For the text-containing cell, return its midpoint in (X, Y) coordinate format. 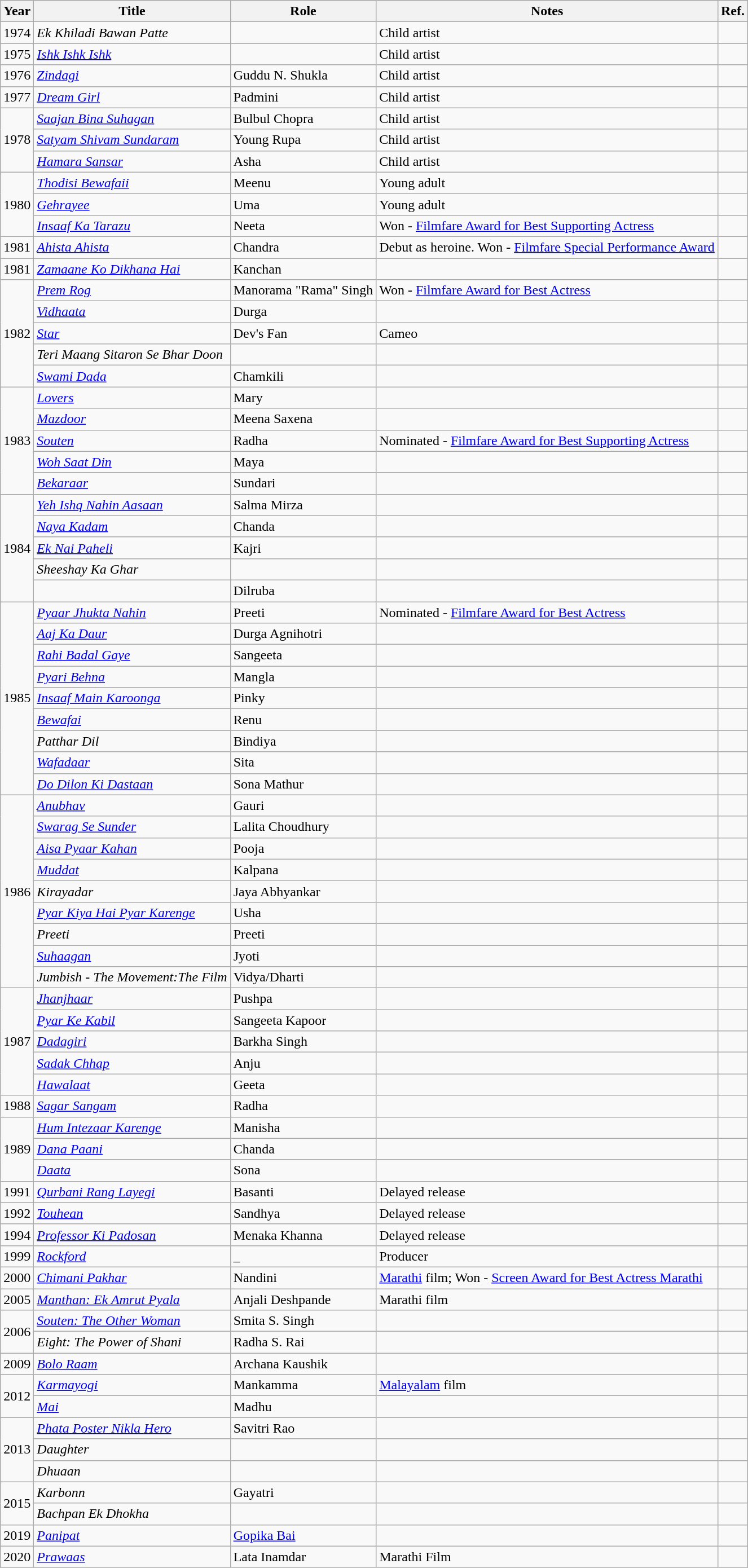
Suhaagan (132, 956)
Anjali Deshpande (303, 1299)
Dream Girl (132, 97)
Debut as heroine. Won - Filmfare Special Performance Award (547, 247)
Ek Nai Paheli (132, 548)
Sona Mathur (303, 784)
Notes (547, 11)
1994 (17, 1235)
2013 (17, 1450)
Ek Khiladi Bawan Patte (132, 33)
1983 (17, 441)
Wafadaar (132, 763)
Dilruba (303, 591)
Dana Paani (132, 1149)
Karmayogi (132, 1385)
Gehrayee (132, 204)
1977 (17, 97)
Rahi Badal Gaye (132, 655)
Sangeeta (303, 655)
Bewafai (132, 720)
Pyar Ke Kabil (132, 1020)
Guddu N. Shukla (303, 76)
1988 (17, 1106)
Sagar Sangam (132, 1106)
Won - Filmfare Award for Best Supporting Actress (547, 226)
Role (303, 11)
Nominated - Filmfare Award for Best Supporting Actress (547, 441)
Mankamma (303, 1385)
Thodisi Bewafaii (132, 183)
Sandhya (303, 1213)
Pinky (303, 698)
Archana Kaushik (303, 1364)
2020 (17, 1557)
Kajri (303, 548)
Sheeshay Ka Ghar (132, 569)
Teri Maang Sitaron Se Bhar Doon (132, 355)
Saajan Bina Suhagan (132, 118)
Jhanjhaar (132, 999)
1992 (17, 1213)
Yeh Ishq Nahin Aasaan (132, 505)
Bachpan Ek Dhokha (132, 1514)
Geeta (303, 1085)
Vidhaata (132, 312)
Meena Saxena (303, 419)
Kirayadar (132, 891)
Durga Agnihotri (303, 634)
Do Dilon Ki Dastaan (132, 784)
Radha S. Rai (303, 1342)
Zamaane Ko Dikhana Hai (132, 269)
Ishk Ishk Ishk (132, 54)
Producer (547, 1256)
Insaaf Main Karoonga (132, 698)
Uma (303, 204)
Insaaf Ka Tarazu (132, 226)
2019 (17, 1535)
Rockford (132, 1256)
Woh Saat Din (132, 462)
Manorama "Rama" Singh (303, 290)
1984 (17, 548)
Salma Mirza (303, 505)
2012 (17, 1396)
Year (17, 11)
Karbonn (132, 1492)
Star (132, 333)
Maya (303, 462)
Daughter (132, 1450)
Naya Kadam (132, 526)
Phata Poster Nikla Hero (132, 1428)
Bolo Raam (132, 1364)
Won - Filmfare Award for Best Actress (547, 290)
Madhu (303, 1407)
Menaka Khanna (303, 1235)
Usha (303, 913)
Dadagiri (132, 1042)
Nominated - Filmfare Award for Best Actress (547, 612)
1986 (17, 891)
Gayatri (303, 1492)
Swarag Se Sunder (132, 827)
Marathi Film (547, 1557)
1987 (17, 1042)
Zindagi (132, 76)
Professor Ki Padosan (132, 1235)
Daata (132, 1170)
Gopika Bai (303, 1535)
1976 (17, 76)
Mangla (303, 677)
Malayalam film (547, 1385)
Smita S. Singh (303, 1321)
Sita (303, 763)
1989 (17, 1149)
Ahista Ahista (132, 247)
Sangeeta Kapoor (303, 1020)
Padmini (303, 97)
Manisha (303, 1127)
Aisa Pyaar Kahan (132, 848)
Bulbul Chopra (303, 118)
Hamara Sansar (132, 161)
Asha (303, 161)
Hum Intezaar Karenge (132, 1127)
Chamkili (303, 376)
Nandini (303, 1278)
Eight: The Power of Shani (132, 1342)
1982 (17, 333)
Panipat (132, 1535)
Souten (132, 441)
Jyoti (303, 956)
Chandra (303, 247)
Pyari Behna (132, 677)
Pyar Kiya Hai Pyar Karenge (132, 913)
Young Rupa (303, 140)
Manthan: Ek Amrut Pyala (132, 1299)
1991 (17, 1192)
Lovers (132, 398)
Kanchan (303, 269)
Mai (132, 1407)
Souten: The Other Woman (132, 1321)
Renu (303, 720)
Bekaraar (132, 483)
1978 (17, 140)
Prem Rog (132, 290)
2000 (17, 1278)
Sona (303, 1170)
1999 (17, 1256)
Jumbish - The Movement:The Film (132, 977)
2005 (17, 1299)
1974 (17, 33)
Sadak Chhap (132, 1063)
Savitri Rao (303, 1428)
Lata Inamdar (303, 1557)
Kalpana (303, 870)
Durga (303, 312)
Gauri (303, 805)
_ (303, 1256)
Basanti (303, 1192)
Mary (303, 398)
Title (132, 11)
Vidya/Dharti (303, 977)
Dev's Fan (303, 333)
Chimani Pakhar (132, 1278)
Marathi film; Won - Screen Award for Best Actress Marathi (547, 1278)
Barkha Singh (303, 1042)
Ref. (732, 11)
Prawaas (132, 1557)
2006 (17, 1332)
Aaj Ka Daur (132, 634)
Muddat (132, 870)
Pooja (303, 848)
Anubhav (132, 805)
1975 (17, 54)
1985 (17, 698)
Marathi film (547, 1299)
Touhean (132, 1213)
Pushpa (303, 999)
Bindiya (303, 741)
Lalita Choudhury (303, 827)
1980 (17, 204)
Patthar Dil (132, 741)
2015 (17, 1503)
Satyam Shivam Sundaram (132, 140)
Cameo (547, 333)
Neeta (303, 226)
Pyaar Jhukta Nahin (132, 612)
Dhuaan (132, 1471)
Mazdoor (132, 419)
Meenu (303, 183)
2009 (17, 1364)
Hawalaat (132, 1085)
Jaya Abhyankar (303, 891)
Qurbani Rang Layegi (132, 1192)
Swami Dada (132, 376)
Sundari (303, 483)
Anju (303, 1063)
